Find where the given text appears and provide that cell's center as [X, Y] coordinate. 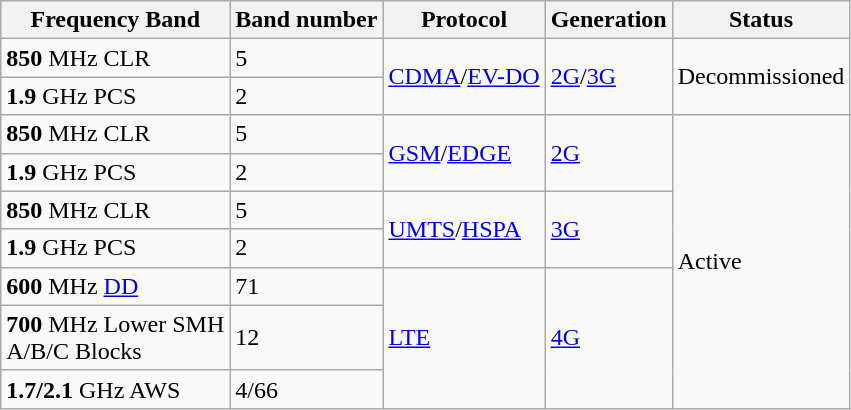
4G [608, 338]
2G [608, 153]
4/66 [306, 389]
600 MHz DD [116, 286]
UMTS/HSPA [464, 229]
Protocol [464, 20]
3G [608, 229]
CDMA/EV-DO [464, 77]
Decommissioned [761, 77]
Status [761, 20]
GSM/EDGE [464, 153]
71 [306, 286]
12 [306, 338]
2G/3G [608, 77]
Band number [306, 20]
Frequency Band [116, 20]
Generation [608, 20]
1.7/2.1 GHz AWS [116, 389]
700 MHz Lower SMHA/B/C Blocks [116, 338]
Active [761, 262]
LTE [464, 338]
